Pinpoint the cell where the given text exists, returning its (X, Y) midpoint coordinate. 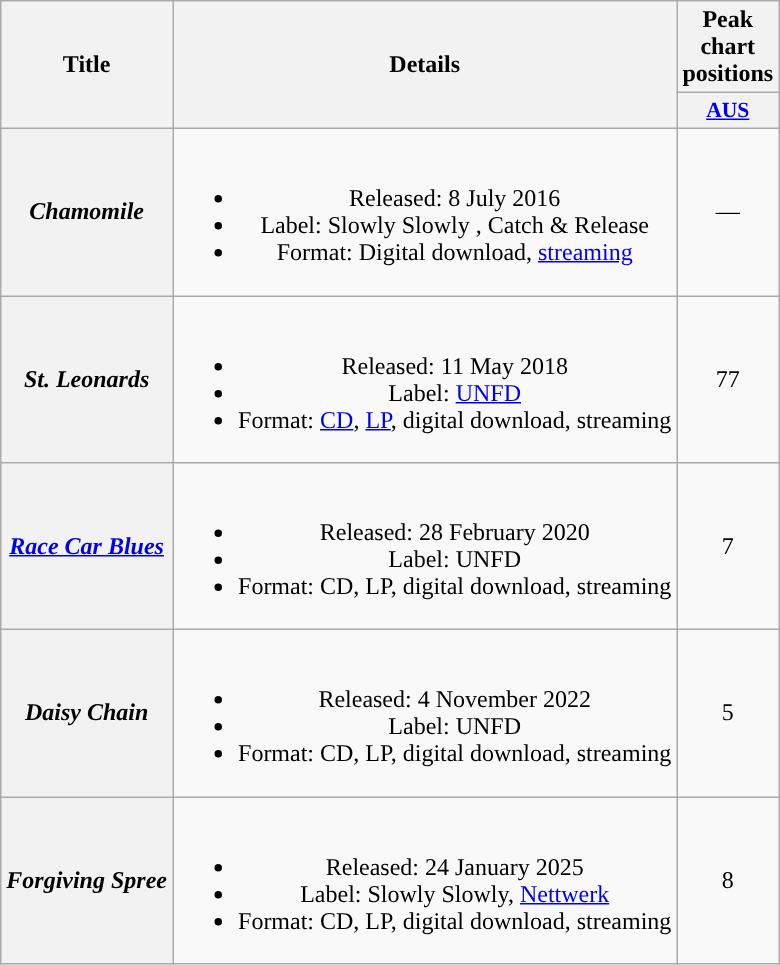
Released: 8 July 2016Label: Slowly Slowly , Catch & ReleaseFormat: Digital download, streaming (424, 212)
— (728, 212)
77 (728, 380)
Forgiving Spree (87, 880)
Race Car Blues (87, 546)
Released: 4 November 2022Label: UNFDFormat: CD, LP, digital download, streaming (424, 714)
5 (728, 714)
7 (728, 546)
8 (728, 880)
Released: 11 May 2018Label: UNFDFormat: CD, LP, digital download, streaming (424, 380)
AUS (728, 111)
Daisy Chain (87, 714)
Details (424, 65)
Peak chart positions (728, 47)
Title (87, 65)
St. Leonards (87, 380)
Released: 24 January 2025Label: Slowly Slowly, NettwerkFormat: CD, LP, digital download, streaming (424, 880)
Released: 28 February 2020Label: UNFDFormat: CD, LP, digital download, streaming (424, 546)
Chamomile (87, 212)
